Extract the [x, y] coordinate from the center of the cell holding the provided text.  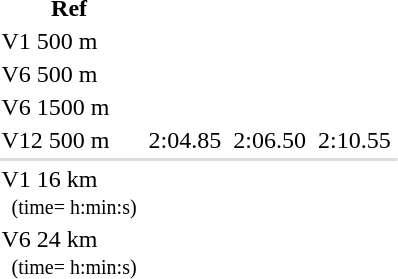
V1 500 m [69, 41]
2:06.50 [270, 140]
2:10.55 [354, 140]
V1 16 km (time= h:min:s) [69, 192]
V6 500 m [69, 74]
2:04.85 [185, 140]
V12 500 m [69, 140]
V6 1500 m [69, 107]
